Scan for the cell matching the given text and deliver its [X, Y] coordinate at center. 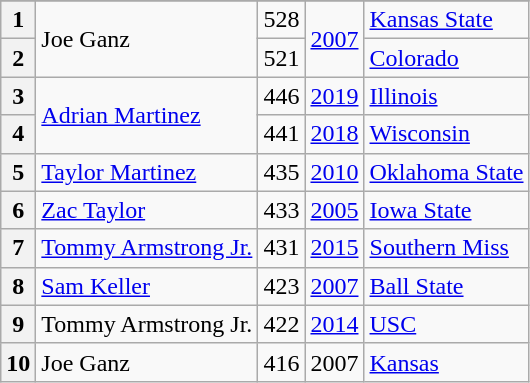
Ball State [446, 286]
431 [282, 248]
Kansas State [446, 20]
Kansas [446, 362]
2010 [334, 172]
1 [18, 20]
Oklahoma State [446, 172]
Southern Miss [446, 248]
Colorado [446, 58]
416 [282, 362]
6 [18, 210]
435 [282, 172]
Wisconsin [446, 134]
Adrian Martinez [147, 115]
2014 [334, 324]
7 [18, 248]
5 [18, 172]
3 [18, 96]
9 [18, 324]
8 [18, 286]
2005 [334, 210]
528 [282, 20]
2018 [334, 134]
441 [282, 134]
4 [18, 134]
446 [282, 96]
10 [18, 362]
Taylor Martinez [147, 172]
2019 [334, 96]
USC [446, 324]
423 [282, 286]
433 [282, 210]
521 [282, 58]
2015 [334, 248]
Iowa State [446, 210]
422 [282, 324]
2 [18, 58]
Sam Keller [147, 286]
Zac Taylor [147, 210]
Illinois [446, 96]
